Locate the cell with the specified text and output its [X, Y] center coordinate. 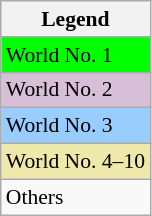
World No. 2 [76, 90]
World No. 3 [76, 126]
Others [76, 197]
World No. 1 [76, 55]
World No. 4–10 [76, 162]
Legend [76, 19]
